Determine the (x, y) coordinate at the center of the cell enclosing the given text.  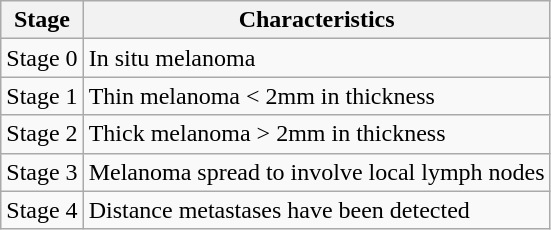
Thick melanoma > 2mm in thickness (316, 134)
Stage 1 (42, 96)
Stage 2 (42, 134)
Stage 3 (42, 172)
Melanoma spread to involve local lymph nodes (316, 172)
In situ melanoma (316, 58)
Thin melanoma < 2mm in thickness (316, 96)
Distance metastases have been detected (316, 210)
Characteristics (316, 20)
Stage 4 (42, 210)
Stage (42, 20)
Stage 0 (42, 58)
